Search for the cell housing the specified text and yield its [x, y] center coordinate. 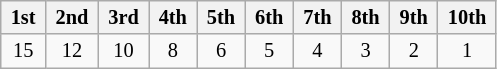
4 [317, 51]
15 [24, 51]
3rd [123, 17]
6th [269, 17]
10 [123, 51]
5th [221, 17]
8th [365, 17]
1st [24, 17]
2nd [72, 17]
9th [414, 17]
7th [317, 17]
1 [467, 51]
12 [72, 51]
4th [173, 17]
10th [467, 17]
5 [269, 51]
3 [365, 51]
6 [221, 51]
8 [173, 51]
2 [414, 51]
